Extract the (X, Y) coordinate from the center of the cell holding the provided text.  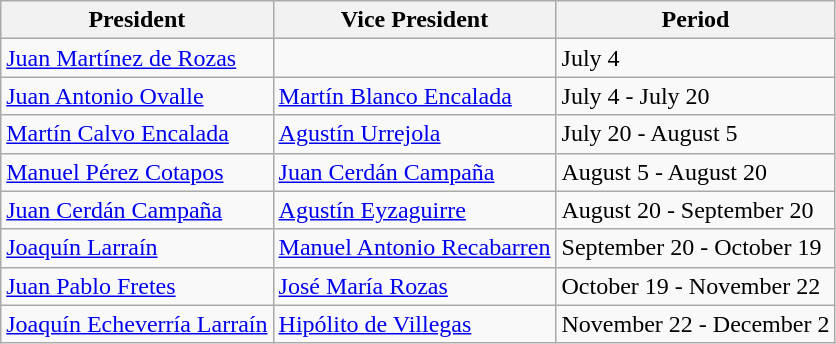
July 20 - August 5 (696, 134)
Manuel Antonio Recabarren (414, 248)
August 5 - August 20 (696, 172)
Joaquín Larraín (137, 248)
Period (696, 20)
October 19 - November 22 (696, 286)
Juan Martínez de Rozas (137, 58)
José María Rozas (414, 286)
Agustín Urrejola (414, 134)
July 4 (696, 58)
Juan Pablo Fretes (137, 286)
July 4 - July 20 (696, 96)
Hipólito de Villegas (414, 324)
September 20 - October 19 (696, 248)
Vice President (414, 20)
Martín Blanco Encalada (414, 96)
Juan Antonio Ovalle (137, 96)
President (137, 20)
Agustín Eyzaguirre (414, 210)
Martín Calvo Encalada (137, 134)
August 20 - September 20 (696, 210)
November 22 - December 2 (696, 324)
Joaquín Echeverría Larraín (137, 324)
Manuel Pérez Cotapos (137, 172)
